Capture the cell that displays the provided text and extract its [x, y] central coordinate. 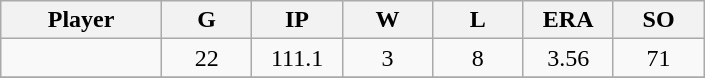
L [478, 20]
G [206, 20]
71 [658, 58]
22 [206, 58]
3 [387, 58]
W [387, 20]
111.1 [297, 58]
8 [478, 58]
ERA [568, 20]
SO [658, 20]
3.56 [568, 58]
IP [297, 20]
Player [82, 20]
